Locate the cell with the specified text and output its (X, Y) center coordinate. 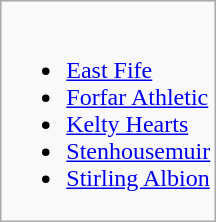
East FifeForfar AthleticKelty HeartsStenhousemuirStirling Albion (108, 112)
